Pinpoint the cell where the given text exists, returning its [x, y] midpoint coordinate. 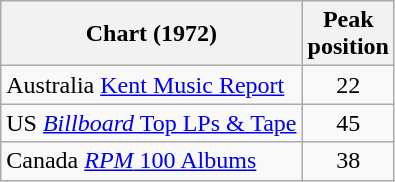
Chart (1972) [152, 34]
Peakposition [348, 34]
Australia Kent Music Report [152, 85]
38 [348, 161]
US Billboard Top LPs & Tape [152, 123]
22 [348, 85]
Canada RPM 100 Albums [152, 161]
45 [348, 123]
